Provide the [X, Y] coordinate of the cell's center where the given text is located.  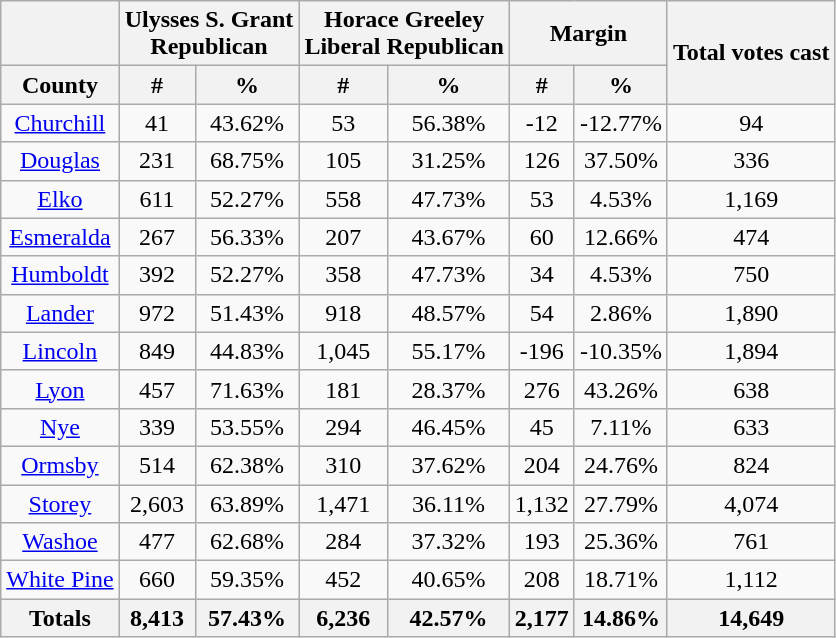
46.45% [449, 427]
Lincoln [60, 351]
339 [157, 427]
Ormsby [60, 465]
208 [542, 580]
Ulysses S. GrantRepublican [209, 34]
-12 [542, 123]
1,169 [751, 199]
County [60, 85]
514 [157, 465]
-10.35% [620, 351]
43.62% [247, 123]
824 [751, 465]
31.25% [449, 161]
126 [542, 161]
Humboldt [60, 275]
633 [751, 427]
Lander [60, 313]
68.75% [247, 161]
276 [542, 389]
474 [751, 237]
204 [542, 465]
660 [157, 580]
849 [157, 351]
25.36% [620, 542]
972 [157, 313]
63.89% [247, 503]
12.66% [620, 237]
18.71% [620, 580]
34 [542, 275]
4,074 [751, 503]
2.86% [620, 313]
14.86% [620, 618]
336 [751, 161]
392 [157, 275]
51.43% [247, 313]
457 [157, 389]
43.67% [449, 237]
62.68% [247, 542]
94 [751, 123]
761 [751, 542]
44.83% [247, 351]
8,413 [157, 618]
2,603 [157, 503]
40.65% [449, 580]
36.11% [449, 503]
Margin [588, 34]
41 [157, 123]
207 [344, 237]
2,177 [542, 618]
-12.77% [620, 123]
267 [157, 237]
6,236 [344, 618]
Totals [60, 618]
48.57% [449, 313]
7.11% [620, 427]
477 [157, 542]
24.76% [620, 465]
1,894 [751, 351]
45 [542, 427]
71.63% [247, 389]
918 [344, 313]
Churchill [60, 123]
1,112 [751, 580]
284 [344, 542]
611 [157, 199]
750 [751, 275]
105 [344, 161]
Total votes cast [751, 52]
638 [751, 389]
181 [344, 389]
310 [344, 465]
452 [344, 580]
57.43% [247, 618]
14,649 [751, 618]
Horace GreeleyLiberal Republican [404, 34]
37.62% [449, 465]
1,045 [344, 351]
56.38% [449, 123]
28.37% [449, 389]
Washoe [60, 542]
558 [344, 199]
358 [344, 275]
37.50% [620, 161]
Lyon [60, 389]
42.57% [449, 618]
43.26% [620, 389]
-196 [542, 351]
White Pine [60, 580]
55.17% [449, 351]
193 [542, 542]
60 [542, 237]
Douglas [60, 161]
27.79% [620, 503]
1,890 [751, 313]
Esmeralda [60, 237]
56.33% [247, 237]
294 [344, 427]
Nye [60, 427]
231 [157, 161]
Storey [60, 503]
53.55% [247, 427]
Elko [60, 199]
37.32% [449, 542]
54 [542, 313]
62.38% [247, 465]
1,471 [344, 503]
1,132 [542, 503]
59.35% [247, 580]
